From the cell containing the given text, extract its center point as [x, y] coordinate. 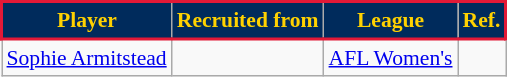
Ref. [482, 20]
League [391, 20]
AFL Women's [391, 57]
Recruited from [248, 20]
Sophie Armitstead [87, 57]
Player [87, 20]
